For the text-containing cell, return its midpoint in (X, Y) coordinate format. 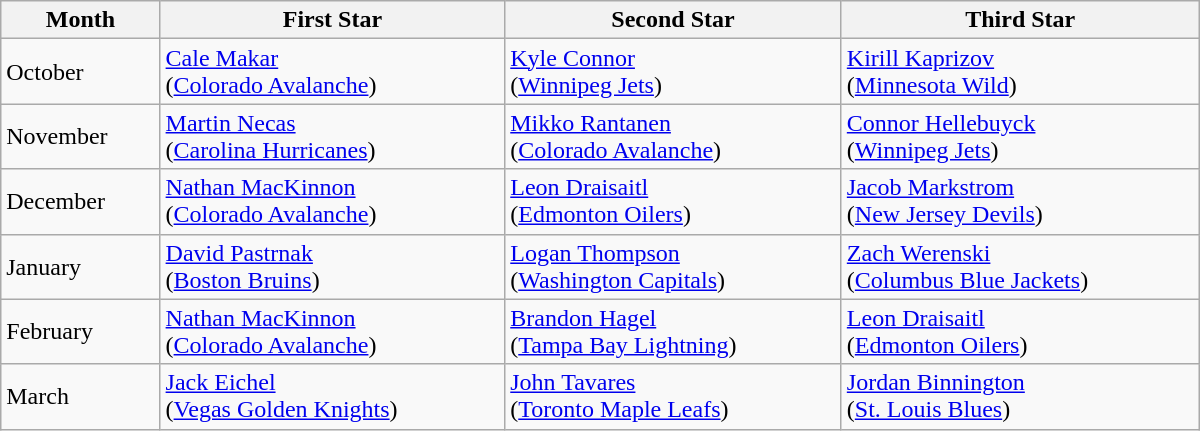
December (80, 202)
John Tavares(Toronto Maple Leafs) (674, 396)
Logan Thompson(Washington Capitals) (674, 266)
Mikko Rantanen(Colorado Avalanche) (674, 136)
David Pastrnak(Boston Bruins) (332, 266)
Jacob Markstrom(New Jersey Devils) (1020, 202)
Jordan Binnington(St. Louis Blues) (1020, 396)
Martin Necas(Carolina Hurricanes) (332, 136)
Jack Eichel(Vegas Golden Knights) (332, 396)
October (80, 72)
February (80, 332)
Third Star (1020, 20)
Kyle Connor(Winnipeg Jets) (674, 72)
Cale Makar(Colorado Avalanche) (332, 72)
Brandon Hagel(Tampa Bay Lightning) (674, 332)
Month (80, 20)
Second Star (674, 20)
March (80, 396)
Kirill Kaprizov(Minnesota Wild) (1020, 72)
First Star (332, 20)
Zach Werenski(Columbus Blue Jackets) (1020, 266)
November (80, 136)
Connor Hellebuyck(Winnipeg Jets) (1020, 136)
January (80, 266)
